Capture the cell that displays the provided text and extract its (x, y) central coordinate. 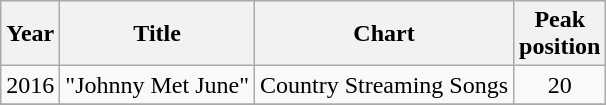
Country Streaming Songs (384, 85)
2016 (30, 85)
Peakposition (560, 34)
20 (560, 85)
"Johnny Met June" (158, 85)
Title (158, 34)
Chart (384, 34)
Year (30, 34)
